Search for the cell housing the specified text and yield its [x, y] center coordinate. 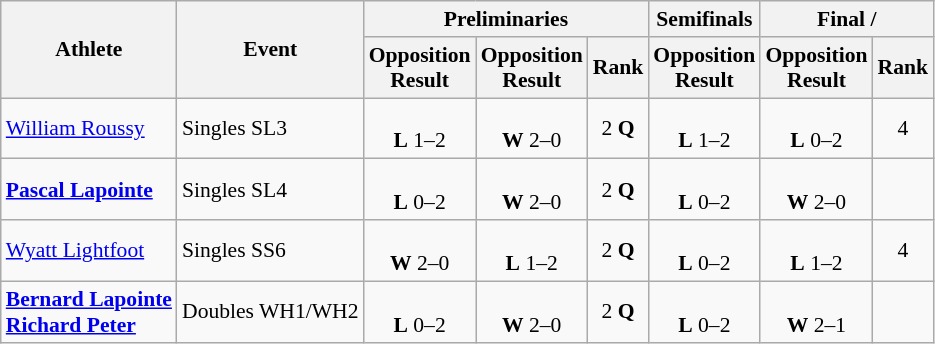
Pascal Lapointe [89, 190]
Singles SL4 [270, 190]
Semifinals [704, 19]
William Roussy [89, 128]
W 2–1 [816, 312]
Wyatt Lightfoot [89, 250]
Final / [846, 19]
Singles SL3 [270, 128]
Doubles WH1/WH2 [270, 312]
Bernard LapointeRichard Peter [89, 312]
Preliminaries [506, 19]
Event [270, 50]
Singles SS6 [270, 250]
Athlete [89, 50]
